From the cell containing the given text, extract its center point as [X, Y] coordinate. 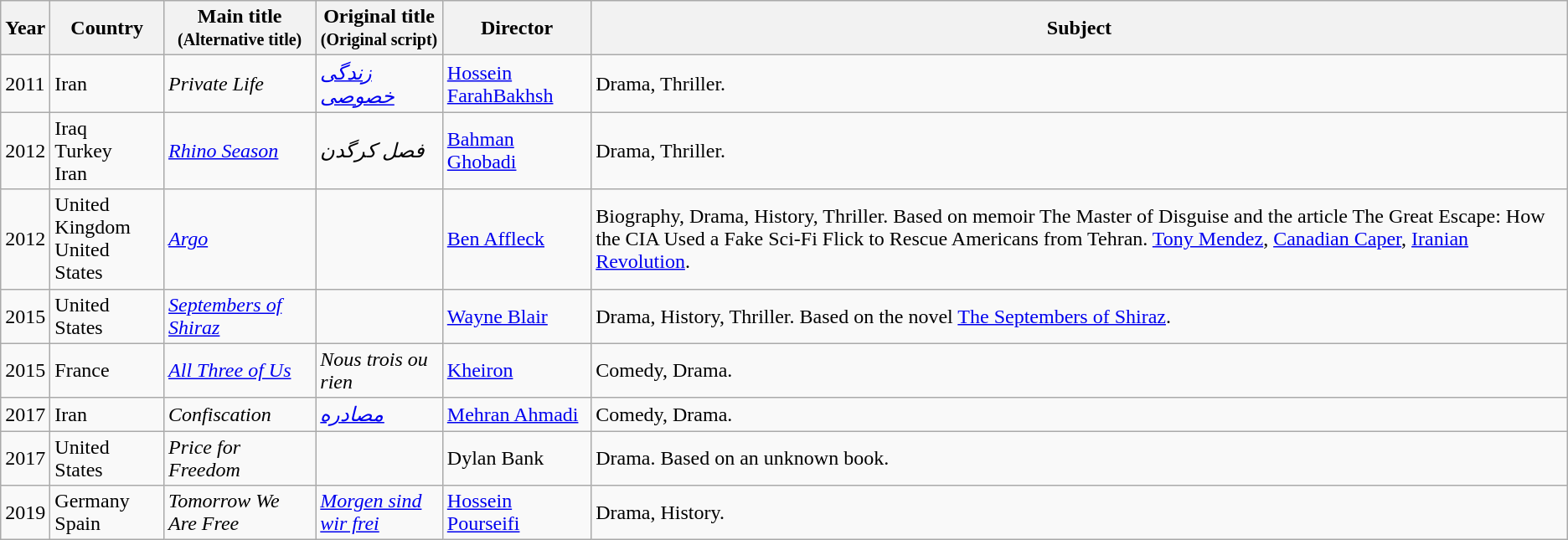
Private Life [240, 84]
فصل کرگدن [379, 151]
Wayne Blair [516, 316]
Director [516, 28]
Main title(Alternative title) [240, 28]
Ben Affleck [516, 239]
Tomorrow We Are Free [240, 512]
Argo [240, 239]
Hossein FarahBakhsh [516, 84]
Septembers of Shiraz [240, 316]
زندگی خصوصی [379, 84]
Morgen sind wir frei [379, 512]
All Three of Us [240, 370]
Year [25, 28]
2011 [25, 84]
Drama, History. [1080, 512]
Price for Freedom [240, 459]
France [107, 370]
Bahman Ghobadi [516, 151]
United KingdomUnited States [107, 239]
Rhino Season [240, 151]
Mehran Ahmadi [516, 414]
Nous trois ou rien [379, 370]
Country [107, 28]
Kheiron [516, 370]
Drama. Based on an unknown book. [1080, 459]
Confiscation [240, 414]
Hossein Pourseifi [516, 512]
Drama, History, Thriller. Based on the novel The Septembers of Shiraz. [1080, 316]
Original title(Original script) [379, 28]
GermanySpain [107, 512]
Subject [1080, 28]
IraqTurkeyIran [107, 151]
Dylan Bank [516, 459]
2019 [25, 512]
مصادره [379, 414]
